Return the [x, y] coordinate for the center point of the cell that contains the specified text.  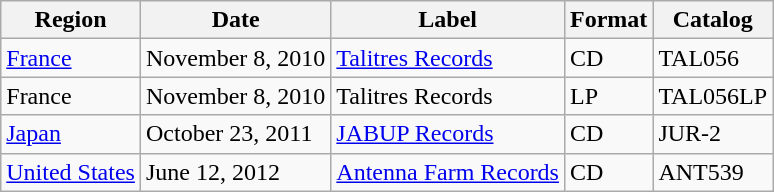
Japan [71, 134]
Antenna Farm Records [448, 172]
Catalog [713, 20]
Label [448, 20]
TAL056 [713, 58]
Format [608, 20]
TAL056LP [713, 96]
ANT539 [713, 172]
Date [235, 20]
June 12, 2012 [235, 172]
Region [71, 20]
United States [71, 172]
JUR-2 [713, 134]
JABUP Records [448, 134]
LP [608, 96]
October 23, 2011 [235, 134]
